Detect which cell encompasses the target text, then output its (x, y) center coordinate. 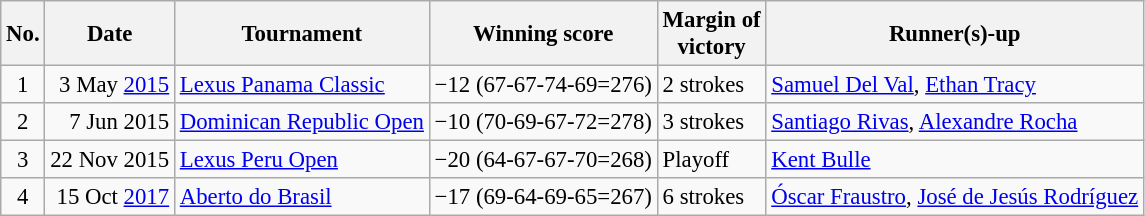
7 Jun 2015 (110, 122)
22 Nov 2015 (110, 160)
Kent Bulle (955, 160)
2 (23, 122)
4 (23, 197)
−10 (70-69-67-72=278) (543, 122)
Date (110, 34)
Santiago Rivas, Alexandre Rocha (955, 122)
Lexus Peru Open (302, 160)
3 strokes (712, 122)
Lexus Panama Classic (302, 85)
−20 (64-67-67-70=268) (543, 160)
No. (23, 34)
6 strokes (712, 197)
Dominican Republic Open (302, 122)
1 (23, 85)
Tournament (302, 34)
Óscar Fraustro, José de Jesús Rodríguez (955, 197)
3 May 2015 (110, 85)
2 strokes (712, 85)
Samuel Del Val, Ethan Tracy (955, 85)
−12 (67-67-74-69=276) (543, 85)
Winning score (543, 34)
15 Oct 2017 (110, 197)
Runner(s)-up (955, 34)
3 (23, 160)
Margin ofvictory (712, 34)
Playoff (712, 160)
−17 (69-64-69-65=267) (543, 197)
Aberto do Brasil (302, 197)
